Extract the (x, y) coordinate from the center of the cell holding the provided text.  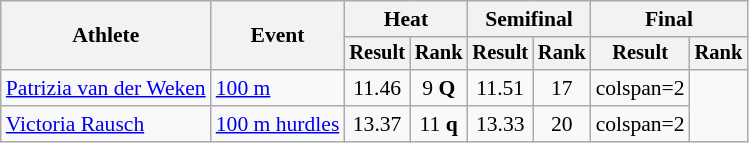
Victoria Rausch (106, 124)
13.33 (500, 124)
Event (278, 36)
17 (562, 88)
Final (670, 19)
13.37 (377, 124)
9 Q (439, 88)
100 m hurdles (278, 124)
100 m (278, 88)
11.51 (500, 88)
Patrizia van der Weken (106, 88)
20 (562, 124)
Semifinal (528, 19)
Athlete (106, 36)
11 q (439, 124)
11.46 (377, 88)
Heat (406, 19)
